Scan for the cell matching the given text and deliver its (X, Y) coordinate at center. 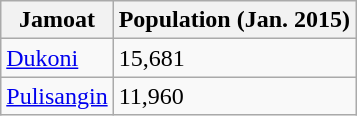
Dukoni (57, 58)
15,681 (234, 58)
Population (Jan. 2015) (234, 20)
Jamoat (57, 20)
11,960 (234, 96)
Pulisangin (57, 96)
